For the text-containing cell, return its midpoint in [X, Y] coordinate format. 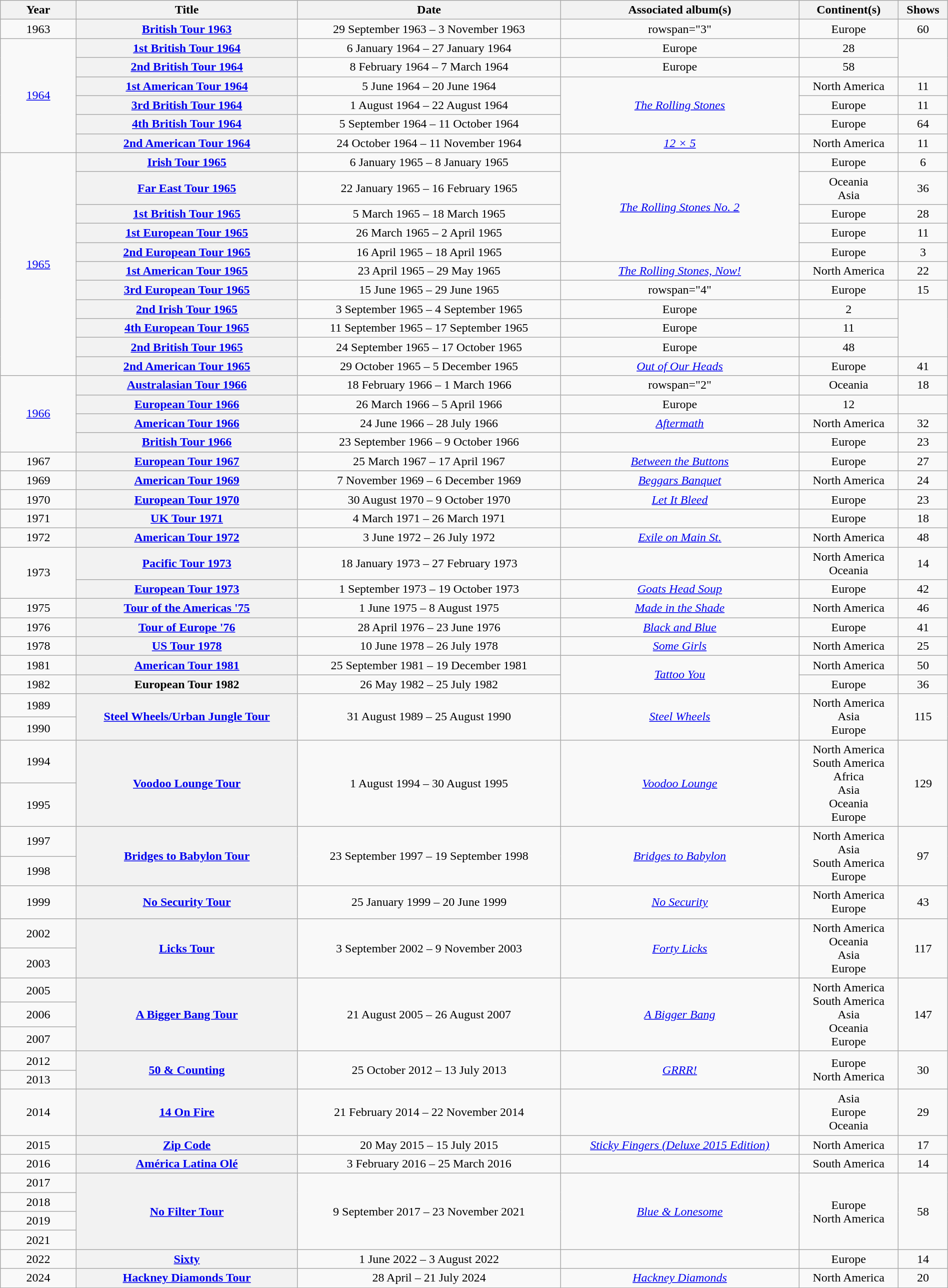
2021 [38, 1240]
6 January 1965 – 8 January 1965 [429, 162]
1975 [38, 608]
Some Girls [679, 646]
Continent(s) [849, 10]
14 On Fire [187, 1112]
2024 [38, 1278]
Made in the Shade [679, 608]
25 October 2012 – 13 July 2013 [429, 1070]
1999 [38, 902]
1990 [38, 728]
15 [923, 290]
129 [923, 783]
Exile on Main St. [679, 537]
3 September 2002 – 9 November 2003 [429, 948]
Irish Tour 1965 [187, 162]
2nd American Tour 1965 [187, 366]
Beggars Banquet [679, 480]
10 June 1978 – 26 July 1978 [429, 646]
115 [923, 717]
1972 [38, 537]
No Security Tour [187, 902]
The Rolling Stones, Now! [679, 271]
18 February 1966 – 1 March 1966 [429, 385]
2014 [38, 1112]
1965 [38, 264]
1964 [38, 96]
Voodoo Lounge [679, 783]
1 June 2022 – 3 August 2022 [429, 1259]
Licks Tour [187, 948]
North America Asia South America Europe [849, 856]
1st American Tour 1964 [187, 86]
3 [923, 252]
rowspan="4" [679, 290]
26 May 1982 – 25 July 1982 [429, 684]
147 [923, 1014]
23 April 1965 – 29 May 1965 [429, 271]
Asia Europe Oceania [849, 1112]
Steel Wheels/Urban Jungle Tour [187, 717]
1978 [38, 646]
20 [923, 1278]
2019 [38, 1221]
Associated album(s) [679, 10]
29 October 1965 – 5 December 1965 [429, 366]
Pacific Tour 1973 [187, 563]
1994 [38, 761]
24 September 1965 – 17 October 1965 [429, 347]
31 August 1989 – 25 August 1990 [429, 717]
Black and Blue [679, 627]
1963 [38, 29]
1st American Tour 1965 [187, 271]
2006 [38, 1014]
Forty Licks [679, 948]
1966 [38, 414]
21 August 2005 – 26 August 2007 [429, 1014]
Australasian Tour 1966 [187, 385]
1 August 1964 – 22 August 1964 [429, 105]
1970 [38, 499]
2022 [38, 1259]
American Tour 1966 [187, 423]
1989 [38, 705]
26 March 1966 – 5 April 1966 [429, 404]
European Tour 1966 [187, 404]
UK Tour 1971 [187, 518]
2015 [38, 1145]
50 & Counting [187, 1070]
Title [187, 10]
Let It Bleed [679, 499]
6 January 1964 – 27 January 1964 [429, 48]
30 August 1970 – 9 October 1970 [429, 499]
North America South America Asia Oceania Europe [849, 1014]
2nd European Tour 1965 [187, 252]
2007 [38, 1039]
24 June 1966 – 28 July 1966 [429, 423]
A Bigger Bang [679, 1014]
2003 [38, 963]
64 [923, 124]
North America South America Africa Asia Oceania Europe [849, 783]
27 [923, 461]
2nd Irish Tour 1965 [187, 309]
24 October 1964 – 11 November 1964 [429, 143]
50 [923, 665]
European Tour 1982 [187, 684]
26 March 1965 – 2 April 1965 [429, 233]
28 April – 21 July 2024 [429, 1278]
97 [923, 856]
Hackney Diamonds [679, 1278]
32 [923, 423]
American Tour 1981 [187, 665]
British Tour 1963 [187, 29]
22 January 1965 – 16 February 1965 [429, 188]
1st British Tour 1965 [187, 214]
Tour of Europe '76 [187, 627]
British Tour 1966 [187, 442]
2nd British Tour 1965 [187, 347]
Tattoo You [679, 675]
The Rolling Stones No. 2 [679, 207]
5 March 1965 – 18 March 1965 [429, 214]
Oceania Asia [849, 188]
2005 [38, 990]
2017 [38, 1183]
A Bigger Bang Tour [187, 1014]
European Tour 1967 [187, 461]
23 September 1997 – 19 September 1998 [429, 856]
Goats Head Soup [679, 589]
29 September 1963 – 3 November 1963 [429, 29]
30 [923, 1070]
22 [923, 271]
1982 [38, 684]
9 September 2017 – 23 November 2021 [429, 1211]
4th European Tour 1965 [187, 328]
rowspan="2" [679, 385]
1st British Tour 1964 [187, 48]
1998 [38, 871]
2nd British Tour 1964 [187, 67]
Oceania [849, 385]
1976 [38, 627]
2002 [38, 933]
European Tour 1970 [187, 499]
25 September 1981 – 19 December 1981 [429, 665]
Tour of the Americas '75 [187, 608]
1st European Tour 1965 [187, 233]
7 November 1969 – 6 December 1969 [429, 480]
6 [923, 162]
43 [923, 902]
Bridges to Babylon [679, 856]
Sixty [187, 1259]
3 June 1972 – 26 July 1972 [429, 537]
Far East Tour 1965 [187, 188]
Voodoo Lounge Tour [187, 783]
European Tour 1973 [187, 589]
2018 [38, 1202]
Aftermath [679, 423]
1997 [38, 841]
117 [923, 948]
42 [923, 589]
Out of Our Heads [679, 366]
GRRR! [679, 1070]
1981 [38, 665]
16 April 1965 – 18 April 1965 [429, 252]
20 May 2015 – 15 July 2015 [429, 1145]
11 September 1965 – 17 September 1965 [429, 328]
Zip Code [187, 1145]
24 [923, 480]
American Tour 1972 [187, 537]
2016 [38, 1164]
2nd American Tour 1964 [187, 143]
American Tour 1969 [187, 480]
No Filter Tour [187, 1211]
South America [849, 1164]
1 August 1994 – 30 August 1995 [429, 783]
2012 [38, 1060]
US Tour 1978 [187, 646]
North America Asia Europe [849, 717]
3 September 1965 – 4 September 1965 [429, 309]
1971 [38, 518]
21 February 2014 – 22 November 2014 [429, 1112]
8 February 1964 – 7 March 1964 [429, 67]
3rd European Tour 1965 [187, 290]
Year [38, 10]
América Latina Olé [187, 1164]
5 June 1964 – 20 June 1964 [429, 86]
1973 [38, 573]
Sticky Fingers (Deluxe 2015 Edition) [679, 1145]
12 [849, 404]
North America Oceania [849, 563]
12 × 5 [679, 143]
2 [849, 309]
No Security [679, 902]
4th British Tour 1964 [187, 124]
25 March 1967 – 17 April 1967 [429, 461]
Blue & Lonesome [679, 1211]
17 [923, 1145]
23 September 1966 – 9 October 1966 [429, 442]
1969 [38, 480]
28 April 1976 – 23 June 1976 [429, 627]
Between the Buttons [679, 461]
The Rolling Stones [679, 105]
3rd British Tour 1964 [187, 105]
15 June 1965 – 29 June 1965 [429, 290]
5 September 1964 – 11 October 1964 [429, 124]
Steel Wheels [679, 717]
North America Europe [849, 902]
18 January 1973 – 27 February 1973 [429, 563]
46 [923, 608]
1967 [38, 461]
1 June 1975 – 8 August 1975 [429, 608]
rowspan="3" [679, 29]
25 [923, 646]
1 September 1973 – 19 October 1973 [429, 589]
2013 [38, 1079]
25 January 1999 – 20 June 1999 [429, 902]
Bridges to Babylon Tour [187, 856]
29 [923, 1112]
60 [923, 29]
Shows [923, 10]
4 March 1971 – 26 March 1971 [429, 518]
Hackney Diamonds Tour [187, 1278]
North America Oceania Asia Europe [849, 948]
Date [429, 10]
1995 [38, 805]
3 February 2016 – 25 March 2016 [429, 1164]
